Identify which cell holds the provided text, then report its (x, y) central coordinate. 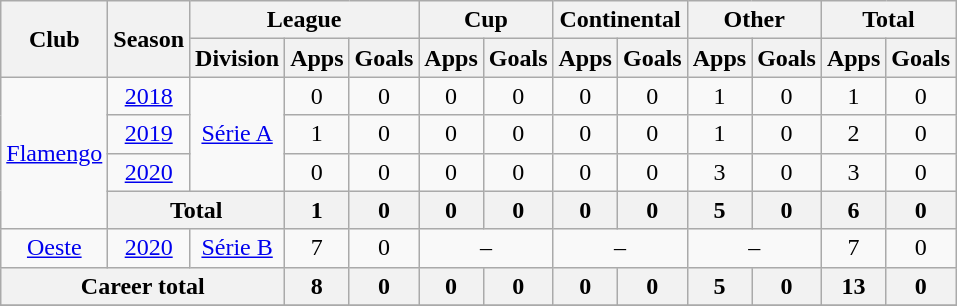
Division (238, 58)
League (304, 20)
Flamengo (54, 153)
8 (317, 286)
2 (853, 134)
Série B (238, 248)
6 (853, 210)
Other (754, 20)
Season (149, 39)
Oeste (54, 248)
2018 (149, 96)
Cup (486, 20)
Série A (238, 134)
13 (853, 286)
2019 (149, 134)
Career total (143, 286)
Continental (620, 20)
Club (54, 39)
